Return [x, y] of the center of cell containing provided text 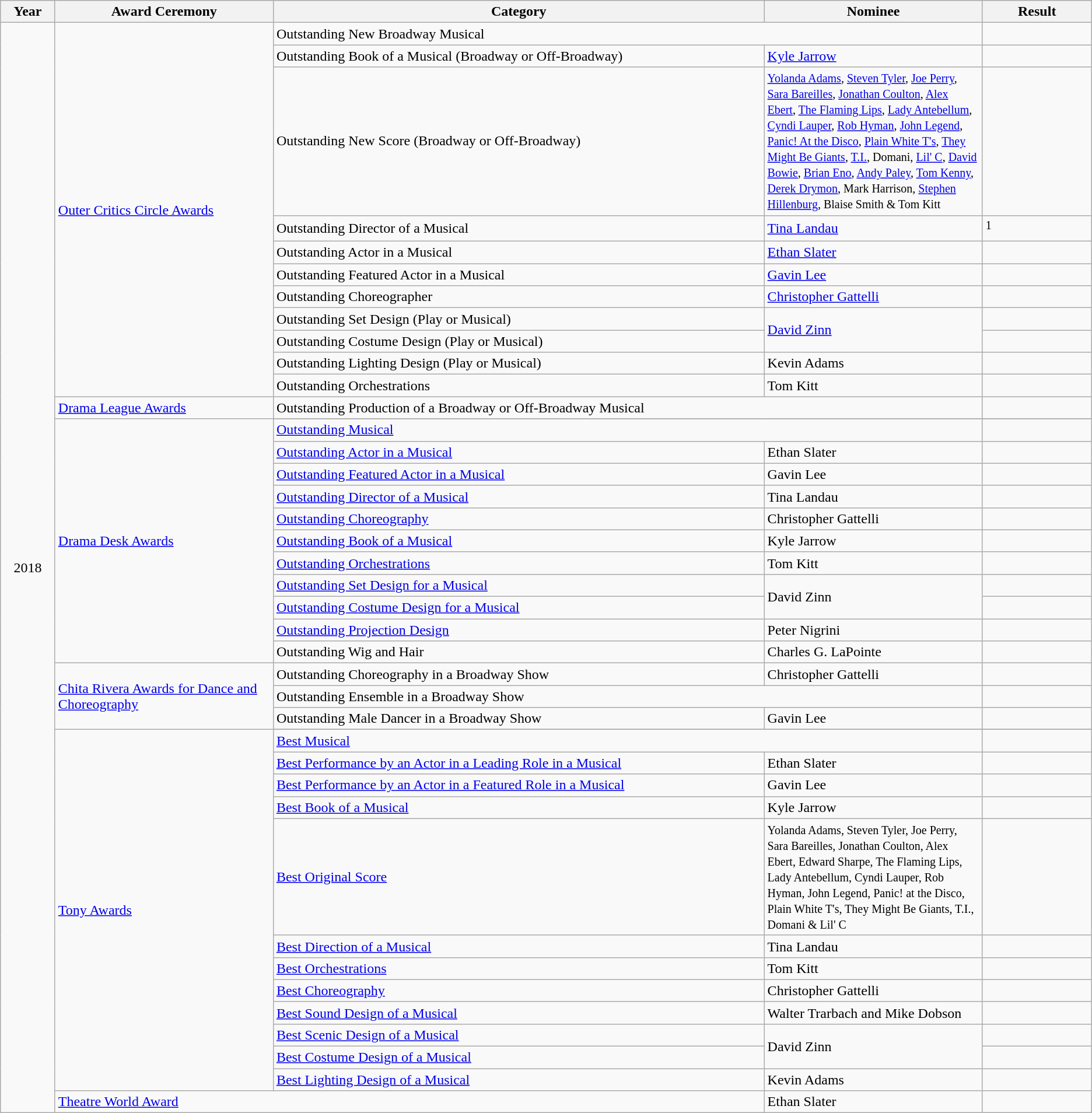
Peter Nigrini [873, 630]
Best Scenic Design of a Musical [519, 1035]
Best Costume Design of a Musical [519, 1058]
Chita Rivera Awards for Dance and Choreography [164, 696]
2018 [28, 568]
Outstanding Book of a Musical (Broadway or Off-Broadway) [519, 56]
Outstanding Choreography in a Broadway Show [519, 674]
Outstanding Wig and Hair [519, 652]
Tony Awards [164, 910]
Outstanding Projection Design [519, 630]
Year [28, 12]
Walter Trarbach and Mike Dobson [873, 1013]
Drama League Awards [164, 408]
Award Ceremony [164, 12]
Best Choreography [519, 991]
Outstanding Book of a Musical [519, 541]
Result [1037, 12]
Outstanding New Score (Broadway or Off-Broadway) [519, 141]
Outstanding Ensemble in a Broadway Show [628, 696]
Best Book of a Musical [519, 807]
Outstanding Musical [628, 430]
Best Direction of a Musical [519, 946]
Outstanding Male Dancer in a Broadway Show [519, 719]
Outstanding Choreographer [519, 297]
Outstanding Costume Design for a Musical [519, 608]
Best Sound Design of a Musical [519, 1013]
Drama Desk Awards [164, 541]
Outer Critics Circle Awards [164, 210]
Best Lighting Design of a Musical [519, 1080]
Nominee [873, 12]
Category [519, 12]
Best Performance by an Actor in a Leading Role in a Musical [519, 763]
Outstanding Production of a Broadway or Off-Broadway Musical [628, 408]
Charles G. LaPointe [873, 652]
Outstanding Costume Design (Play or Musical) [519, 341]
1 [1037, 229]
Best Performance by an Actor in a Featured Role in a Musical [519, 785]
Outstanding Choreography [519, 519]
Best Musical [628, 741]
Theatre World Award [409, 1102]
Best Original Score [519, 877]
Outstanding New Broadway Musical [628, 34]
Outstanding Set Design for a Musical [519, 585]
Outstanding Set Design (Play or Musical) [519, 319]
Outstanding Lighting Design (Play or Musical) [519, 363]
Best Orchestrations [519, 968]
